Return [X, Y] of the center of cell containing provided text 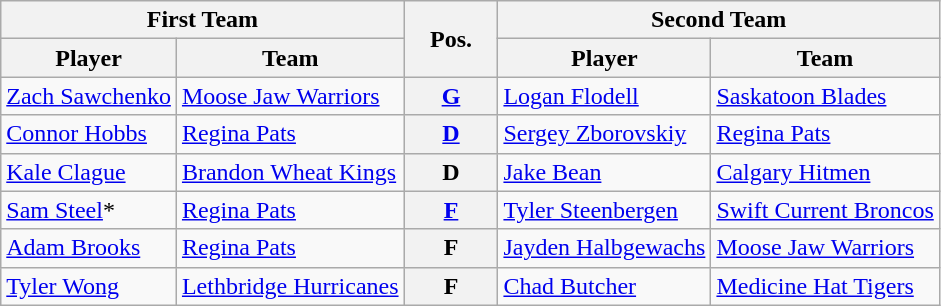
Chad Butcher [604, 286]
Pos. [451, 39]
Connor Hobbs [89, 134]
Lethbridge Hurricanes [290, 286]
Brandon Wheat Kings [290, 172]
Calgary Hitmen [825, 172]
G [451, 96]
Saskatoon Blades [825, 96]
Medicine Hat Tigers [825, 286]
Jake Bean [604, 172]
Adam Brooks [89, 248]
Tyler Steenbergen [604, 210]
Swift Current Broncos [825, 210]
Second Team [718, 20]
Jayden Halbgewachs [604, 248]
First Team [202, 20]
Tyler Wong [89, 286]
Sergey Zborovskiy [604, 134]
Zach Sawchenko [89, 96]
Kale Clague [89, 172]
Sam Steel* [89, 210]
Logan Flodell [604, 96]
